Identify which cell holds the provided text, then report its (x, y) central coordinate. 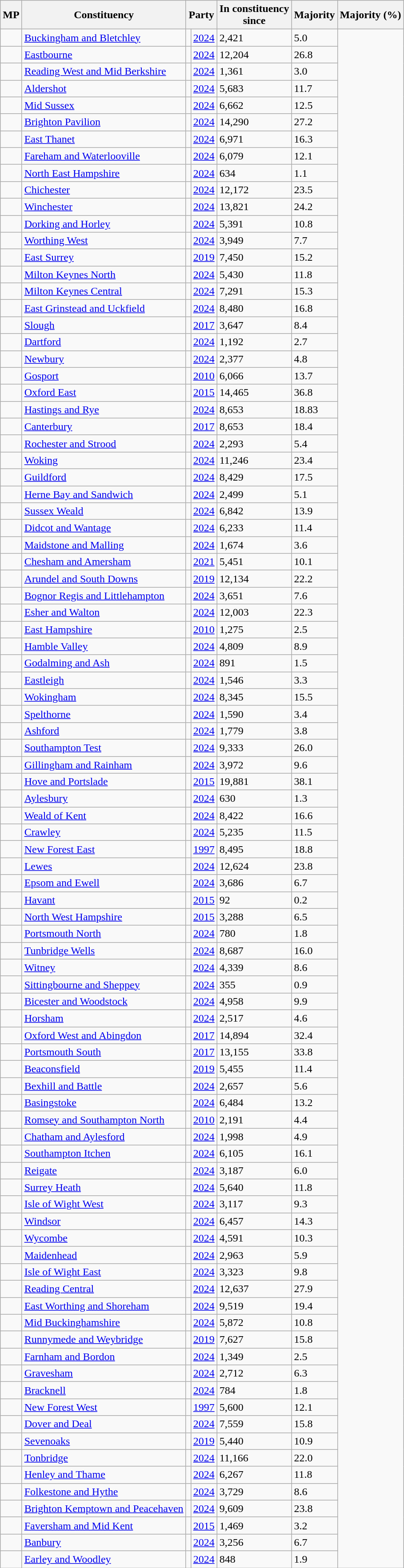
22.0 (315, 1458)
32.4 (315, 1035)
Bexhill and Battle (104, 1086)
Epsom and Ewell (104, 883)
12.5 (315, 105)
5,455 (254, 1069)
13.9 (315, 511)
Crawley (104, 832)
14,894 (254, 1035)
5,391 (254, 223)
6,457 (254, 1221)
Oxford East (104, 393)
784 (254, 1390)
14,290 (254, 122)
Dover and Deal (104, 1424)
3,651 (254, 596)
8.4 (315, 325)
Dorking and Horley (104, 223)
6,079 (254, 156)
Mid Sussex (104, 105)
38.1 (315, 782)
6.3 (315, 1373)
Wokingham (104, 697)
3.6 (315, 545)
11,166 (254, 1458)
Wycombe (104, 1238)
Aylesbury (104, 799)
Beaconsfield (104, 1069)
Isle of Wight West (104, 1204)
3.8 (315, 731)
2,712 (254, 1373)
1.5 (315, 663)
12,134 (254, 579)
Guildford (104, 477)
2,963 (254, 1255)
7,627 (254, 1340)
1,469 (254, 1525)
630 (254, 799)
16.8 (315, 308)
19,881 (254, 782)
4,591 (254, 1238)
Gravesham (104, 1373)
2,499 (254, 494)
16.6 (315, 816)
1,275 (254, 629)
3,117 (254, 1204)
14.3 (315, 1221)
24.2 (315, 207)
15.3 (315, 291)
17.5 (315, 477)
2,657 (254, 1086)
Constituency (104, 15)
Hamble Valley (104, 646)
Slough (104, 325)
0.2 (315, 900)
3,647 (254, 325)
6,662 (254, 105)
1.3 (315, 799)
13,821 (254, 207)
Maidenhead (104, 1255)
Eastleigh (104, 680)
Witney (104, 967)
8,480 (254, 308)
1,349 (254, 1357)
North East Hampshire (104, 173)
Banbury (104, 1542)
5,640 (254, 1187)
Havant (104, 900)
5,451 (254, 562)
Romsey and Southampton North (104, 1120)
1,361 (254, 72)
Didcot and Wantage (104, 528)
Chesham and Amersham (104, 562)
355 (254, 984)
Southampton Test (104, 748)
9.8 (315, 1272)
Party (201, 15)
East Worthing and Shoreham (104, 1305)
6,233 (254, 528)
New Forest East (104, 849)
23.4 (315, 460)
3,949 (254, 241)
East Surrey (104, 258)
1,546 (254, 680)
634 (254, 173)
18.8 (315, 849)
3,288 (254, 917)
Buckingham and Bletchley (104, 38)
22.2 (315, 579)
Newbury (104, 359)
2,293 (254, 443)
Runnymede and Weybridge (104, 1340)
Isle of Wight East (104, 1272)
Tonbridge (104, 1458)
MP (11, 15)
5.6 (315, 1086)
Windsor (104, 1221)
27.9 (315, 1289)
891 (254, 663)
Oxford West and Abingdon (104, 1035)
5.1 (315, 494)
Canterbury (104, 426)
7,291 (254, 291)
11.7 (315, 88)
Dartford (104, 342)
Sittingbourne and Sheppey (104, 984)
Esher and Walton (104, 613)
2,191 (254, 1120)
Weald of Kent (104, 816)
11.5 (315, 832)
12,172 (254, 190)
1.1 (315, 173)
8,422 (254, 816)
6,066 (254, 376)
Gillingham and Rainham (104, 764)
7.7 (315, 241)
8,495 (254, 849)
13,155 (254, 1052)
Tunbridge Wells (104, 951)
Horsham (104, 1018)
Portsmouth North (104, 934)
Surrey Heath (104, 1187)
Worthing West (104, 241)
Bicester and Woodstock (104, 1001)
6,484 (254, 1103)
Rochester and Strood (104, 443)
Farnham and Bordon (104, 1357)
15.5 (315, 697)
1,779 (254, 731)
4,809 (254, 646)
East Grinstead and Uckfield (104, 308)
23.5 (315, 190)
16.3 (315, 139)
33.8 (315, 1052)
12,003 (254, 613)
Milton Keynes Central (104, 291)
3.0 (315, 72)
5,440 (254, 1441)
Faversham and Mid Kent (104, 1525)
5,600 (254, 1407)
9,519 (254, 1305)
3.4 (315, 714)
Brighton Kemptown and Peacehaven (104, 1508)
4.8 (315, 359)
6,842 (254, 511)
5,235 (254, 832)
16.0 (315, 951)
12,637 (254, 1289)
1.9 (315, 1559)
7,450 (254, 258)
East Hampshire (104, 629)
4.9 (315, 1137)
Bracknell (104, 1390)
Chichester (104, 190)
3,256 (254, 1542)
16.1 (315, 1154)
2.7 (315, 342)
Reigate (104, 1170)
Woking (104, 460)
13.2 (315, 1103)
Brighton Pavilion (104, 122)
East Thanet (104, 139)
780 (254, 934)
14,465 (254, 393)
12,204 (254, 55)
10.1 (315, 562)
Majority (%) (371, 15)
Henley and Thame (104, 1475)
Reading West and Mid Berkshire (104, 72)
26.8 (315, 55)
Fareham and Waterlooville (104, 156)
27.2 (315, 122)
7,559 (254, 1424)
1,998 (254, 1137)
4.4 (315, 1120)
Ashford (104, 731)
3.2 (315, 1525)
Mid Buckinghamshire (104, 1323)
Sussex Weald (104, 511)
Spelthorne (104, 714)
Herne Bay and Sandwich (104, 494)
11,246 (254, 460)
22.3 (315, 613)
8,687 (254, 951)
9.3 (315, 1204)
Arundel and South Downs (104, 579)
Winchester (104, 207)
Godalming and Ash (104, 663)
3,686 (254, 883)
10.9 (315, 1441)
2,517 (254, 1018)
0.9 (315, 984)
18.83 (315, 410)
Lewes (104, 866)
5,872 (254, 1323)
Eastbourne (104, 55)
8.9 (315, 646)
Chatham and Aylesford (104, 1137)
3,323 (254, 1272)
3,972 (254, 764)
New Forest West (104, 1407)
Folkestone and Hythe (104, 1492)
Bognor Regis and Littlehampton (104, 596)
4.6 (315, 1018)
9.6 (315, 764)
3,187 (254, 1170)
8,429 (254, 477)
Basingstoke (104, 1103)
2,377 (254, 359)
3.3 (315, 680)
36.8 (315, 393)
848 (254, 1559)
5,683 (254, 88)
Majority (315, 15)
9.9 (315, 1001)
Southampton Itchen (104, 1154)
Aldershot (104, 88)
9,609 (254, 1508)
26.0 (315, 748)
12,624 (254, 866)
Hastings and Rye (104, 410)
Hove and Portslade (104, 782)
Maidstone and Malling (104, 545)
1,590 (254, 714)
5.0 (315, 38)
9,333 (254, 748)
13.7 (315, 376)
4,339 (254, 967)
19.4 (315, 1305)
18.4 (315, 426)
10.3 (315, 1238)
2,421 (254, 38)
Earley and Woodley (104, 1559)
6,267 (254, 1475)
2021 (204, 562)
5.4 (315, 443)
Portsmouth South (104, 1052)
6,971 (254, 139)
1,192 (254, 342)
6.0 (315, 1170)
5,430 (254, 275)
3,729 (254, 1492)
4,958 (254, 1001)
6,105 (254, 1154)
North West Hampshire (104, 917)
In constituencysince (254, 15)
Sevenoaks (104, 1441)
6.5 (315, 917)
Milton Keynes North (104, 275)
8,345 (254, 697)
Reading Central (104, 1289)
15.2 (315, 258)
Gosport (104, 376)
7.6 (315, 596)
92 (254, 900)
5.9 (315, 1255)
1,674 (254, 545)
